Return (X, Y) of the center of cell containing provided text 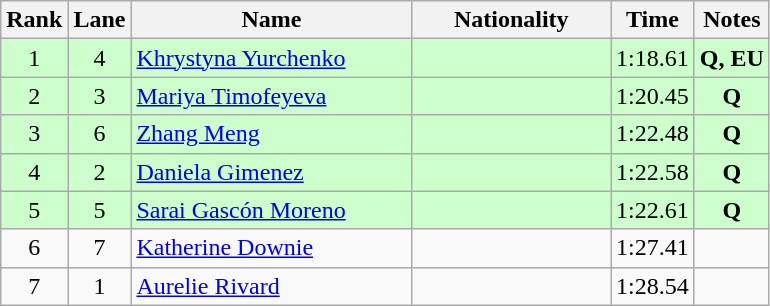
Notes (732, 20)
1:20.45 (653, 96)
Lane (100, 20)
1:28.54 (653, 286)
1:22.61 (653, 210)
1:22.48 (653, 134)
Katherine Downie (272, 248)
Rank (34, 20)
Q, EU (732, 58)
Time (653, 20)
Daniela Gimenez (272, 172)
Zhang Meng (272, 134)
Mariya Timofeyeva (272, 96)
Khrystyna Yurchenko (272, 58)
Sarai Gascón Moreno (272, 210)
Nationality (512, 20)
Name (272, 20)
1:22.58 (653, 172)
1:27.41 (653, 248)
Aurelie Rivard (272, 286)
1:18.61 (653, 58)
